For the text-containing cell, return its midpoint in [X, Y] coordinate format. 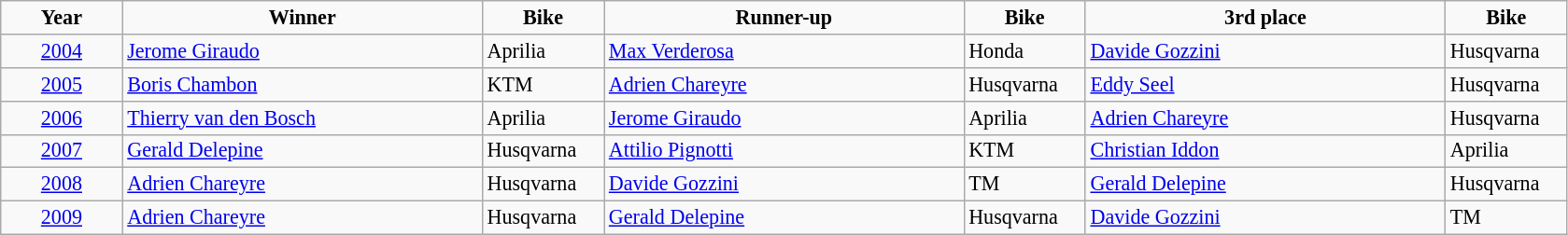
Max Verderosa [784, 50]
2006 [62, 117]
Attilio Pignotti [784, 151]
Honda [1024, 50]
Christian Iddon [1264, 151]
Runner-up [784, 17]
2008 [62, 185]
3rd place [1264, 17]
Thierry van den Bosch [303, 117]
Eddy Seel [1264, 84]
2007 [62, 151]
2005 [62, 84]
Boris Chambon [303, 84]
2004 [62, 50]
Winner [303, 17]
Year [62, 17]
2009 [62, 217]
